Determine the [x, y] coordinate at the center of the cell enclosing the given text.  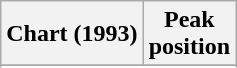
Chart (1993) [72, 34]
Peakposition [189, 34]
